Scan for the cell matching the given text and deliver its [x, y] coordinate at center. 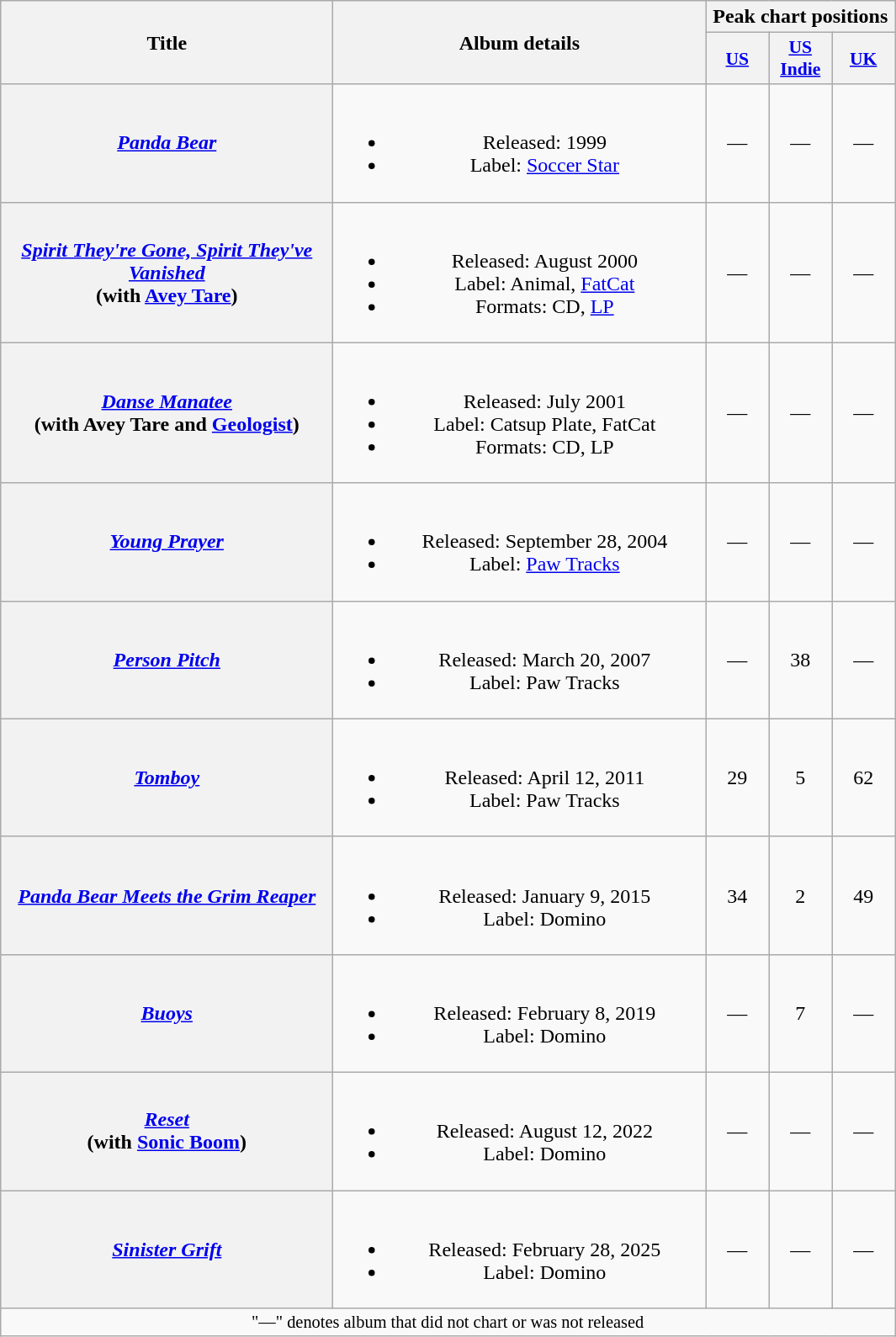
Peak chart positions [801, 17]
Released: February 28, 2025Label: Domino [520, 1249]
Released: January 9, 2015Label: Domino [520, 895]
US [737, 59]
Buoys [167, 1013]
49 [863, 895]
Danse Manatee(with Avey Tare and Geologist) [167, 412]
Sinister Grift [167, 1249]
Released: 1999Label: Soccer Star [520, 143]
34 [737, 895]
2 [801, 895]
38 [801, 660]
Young Prayer [167, 542]
Released: August 12, 2022Label: Domino [520, 1131]
Released: February 8, 2019Label: Domino [520, 1013]
Panda Bear Meets the Grim Reaper [167, 895]
Tomboy [167, 777]
US Indie [801, 59]
5 [801, 777]
UK [863, 59]
29 [737, 777]
Title [167, 42]
Released: July 2001Label: Catsup Plate, FatCatFormats: CD, LP [520, 412]
Person Pitch [167, 660]
Album details [520, 42]
Spirit They're Gone, Spirit They've Vanished(with Avey Tare) [167, 273]
Released: March 20, 2007Label: Paw Tracks [520, 660]
62 [863, 777]
Reset(with Sonic Boom) [167, 1131]
Released: September 28, 2004Label: Paw Tracks [520, 542]
Released: April 12, 2011Label: Paw Tracks [520, 777]
Released: August 2000Label: Animal, FatCatFormats: CD, LP [520, 273]
7 [801, 1013]
Panda Bear [167, 143]
"—" denotes album that did not chart or was not released [448, 1323]
